Output the [X, Y] coordinate of the center of the cell containing the given text.  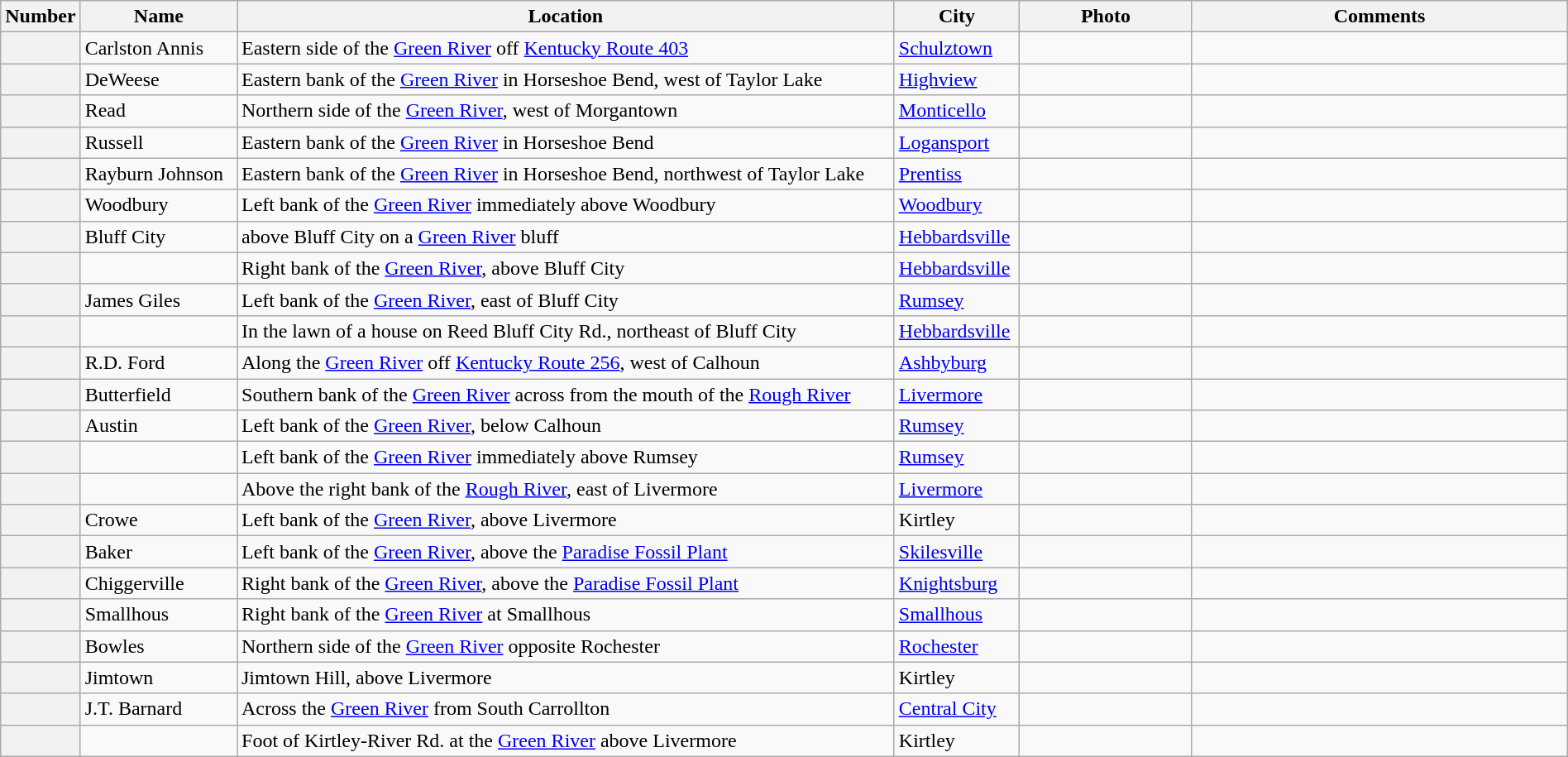
Right bank of the Green River, above the Paradise Fossil Plant [566, 583]
Central City [957, 709]
Left bank of the Green River immediately above Woodbury [566, 205]
Eastern bank of the Green River in Horseshoe Bend, northwest of Taylor Lake [566, 174]
Northern side of the Green River, west of Morgantown [566, 111]
Jimtown Hill, above Livermore [566, 678]
R.D. Ford [159, 362]
Bowles [159, 646]
Above the right bank of the Rough River, east of Livermore [566, 489]
Schulztown [957, 48]
Highview [957, 79]
Right bank of the Green River at Smallhous [566, 615]
Location [566, 17]
Carlston Annis [159, 48]
In the lawn of a house on Reed Bluff City Rd., northeast of Bluff City [566, 331]
Crowe [159, 520]
Southern bank of the Green River across from the mouth of the Rough River [566, 395]
Prentiss [957, 174]
Foot of Kirtley-River Rd. at the Green River above Livermore [566, 740]
Skilesville [957, 552]
Left bank of the Green River, above Livermore [566, 520]
Number [41, 17]
Photo [1106, 17]
Ashbyburg [957, 362]
City [957, 17]
Rochester [957, 646]
Jimtown [159, 678]
Rayburn Johnson [159, 174]
Name [159, 17]
Logansport [957, 142]
Baker [159, 552]
Left bank of the Green River, below Calhoun [566, 426]
Read [159, 111]
Left bank of the Green River, east of Bluff City [566, 299]
J.T. Barnard [159, 709]
Chiggerville [159, 583]
Left bank of the Green River, above the Paradise Fossil Plant [566, 552]
Monticello [957, 111]
Across the Green River from South Carrollton [566, 709]
Russell [159, 142]
above Bluff City on a Green River bluff [566, 237]
Along the Green River off Kentucky Route 256, west of Calhoun [566, 362]
Northern side of the Green River opposite Rochester [566, 646]
James Giles [159, 299]
Comments [1379, 17]
Eastern side of the Green River off Kentucky Route 403 [566, 48]
Eastern bank of the Green River in Horseshoe Bend, west of Taylor Lake [566, 79]
Eastern bank of the Green River in Horseshoe Bend [566, 142]
Knightsburg [957, 583]
Right bank of the Green River, above Bluff City [566, 268]
Left bank of the Green River immediately above Rumsey [566, 458]
Butterfield [159, 395]
Bluff City [159, 237]
DeWeese [159, 79]
Austin [159, 426]
